Extract the [X, Y] coordinate from the center of the cell holding the provided text.  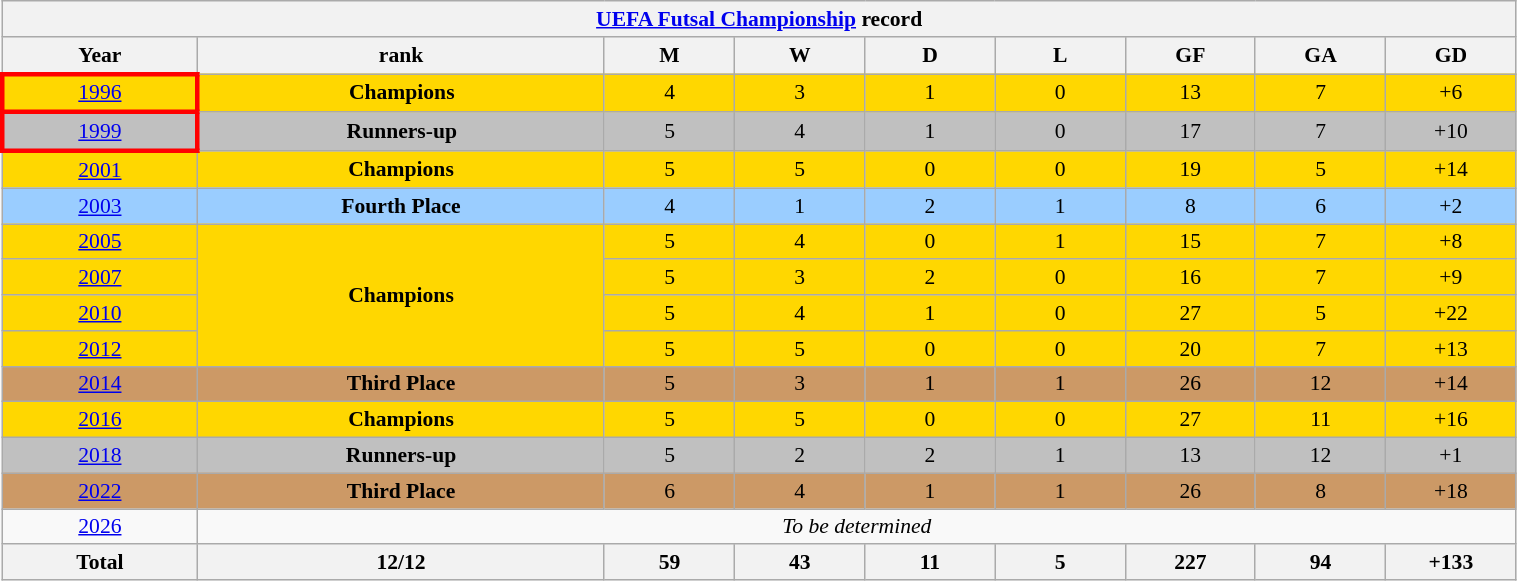
+1 [1451, 456]
17 [1190, 132]
+13 [1451, 349]
94 [1320, 563]
1999 [100, 132]
19 [1190, 170]
20 [1190, 349]
+133 [1451, 563]
+9 [1451, 278]
2018 [100, 456]
L [1060, 56]
Year [100, 56]
+2 [1451, 206]
rank [402, 56]
2001 [100, 170]
GD [1451, 56]
To be determined [857, 527]
+18 [1451, 491]
227 [1190, 563]
2010 [100, 313]
2003 [100, 206]
+10 [1451, 132]
D [930, 56]
2016 [100, 420]
2022 [100, 491]
GF [1190, 56]
1996 [100, 94]
+22 [1451, 313]
43 [800, 563]
2014 [100, 384]
2005 [100, 242]
+16 [1451, 420]
W [800, 56]
+6 [1451, 94]
UEFA Futsal Championship record [759, 19]
2012 [100, 349]
GA [1320, 56]
2026 [100, 527]
12/12 [402, 563]
+8 [1451, 242]
Total [100, 563]
59 [669, 563]
15 [1190, 242]
16 [1190, 278]
2007 [100, 278]
M [669, 56]
Fourth Place [402, 206]
